Scan for the cell matching the given text and deliver its [x, y] coordinate at center. 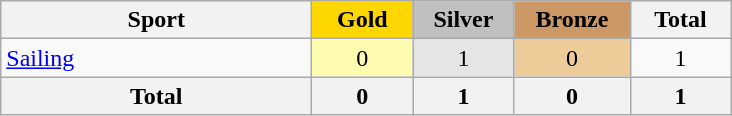
Sailing [156, 58]
Gold [362, 20]
Bronze [572, 20]
Silver [464, 20]
Sport [156, 20]
